Return the (x, y) coordinate for the center point of the cell that contains the specified text.  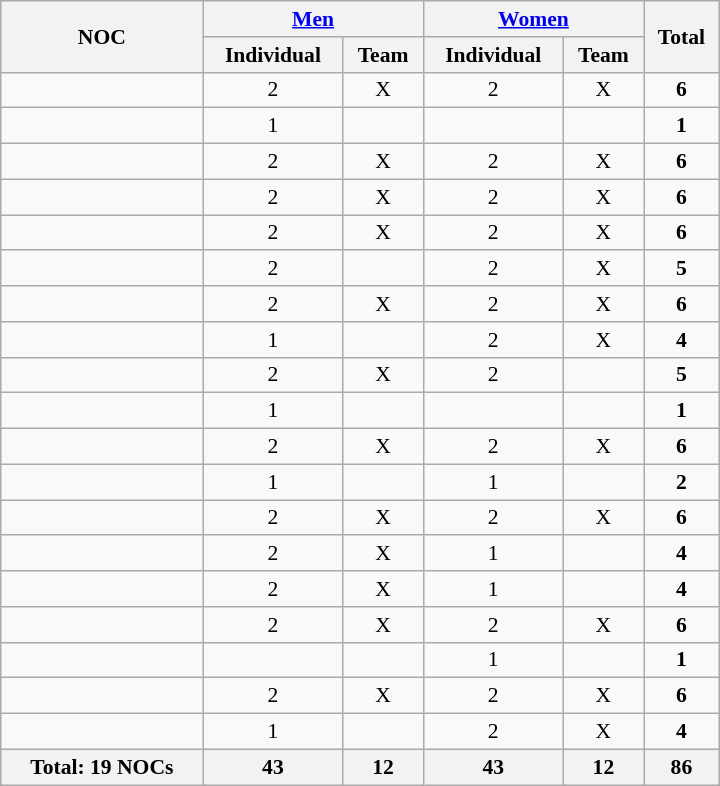
NOC (102, 36)
86 (682, 767)
Women (533, 19)
Men (313, 19)
Total (682, 36)
Total: 19 NOCs (102, 767)
